Pinpoint the cell where the given text exists, returning its (X, Y) midpoint coordinate. 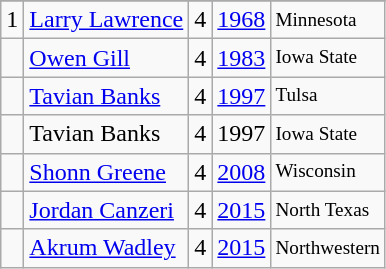
Tulsa (328, 96)
Minnesota (328, 20)
Northwestern (328, 248)
North Texas (328, 210)
1 (12, 20)
Owen Gill (106, 58)
Shonn Greene (106, 172)
Akrum Wadley (106, 248)
1968 (242, 20)
2008 (242, 172)
Larry Lawrence (106, 20)
1983 (242, 58)
Wisconsin (328, 172)
Jordan Canzeri (106, 210)
